Return (x, y) of the center of cell containing provided text 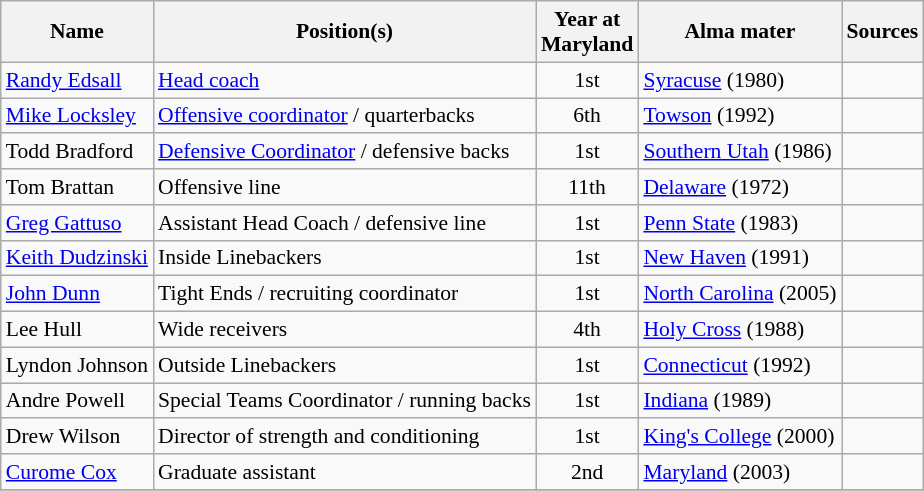
Todd Bradford (77, 152)
Maryland (2003) (740, 472)
Sources (883, 32)
Defensive Coordinator / defensive backs (344, 152)
4th (587, 330)
Offensive line (344, 187)
Curome Cox (77, 472)
North Carolina (2005) (740, 294)
Towson (1992) (740, 116)
Holy Cross (1988) (740, 330)
Greg Gattuso (77, 223)
Randy Edsall (77, 80)
Name (77, 32)
Special Teams Coordinator / running backs (344, 401)
Syracuse (1980) (740, 80)
Connecticut (1992) (740, 365)
Lee Hull (77, 330)
Outside Linebackers (344, 365)
John Dunn (77, 294)
Inside Linebackers (344, 258)
Tom Brattan (77, 187)
Mike Locksley (77, 116)
Position(s) (344, 32)
Year atMaryland (587, 32)
6th (587, 116)
New Haven (1991) (740, 258)
Tight Ends / recruiting coordinator (344, 294)
2nd (587, 472)
Alma mater (740, 32)
Andre Powell (77, 401)
Director of strength and conditioning (344, 437)
Drew Wilson (77, 437)
Lyndon Johnson (77, 365)
Offensive coordinator / quarterbacks (344, 116)
Penn State (1983) (740, 223)
Assistant Head Coach / defensive line (344, 223)
Head coach (344, 80)
Delaware (1972) (740, 187)
11th (587, 187)
Keith Dudzinski (77, 258)
Indiana (1989) (740, 401)
Wide receivers (344, 330)
Graduate assistant (344, 472)
King's College (2000) (740, 437)
Southern Utah (1986) (740, 152)
